Find where the given text appears and provide that cell's center as (x, y) coordinate. 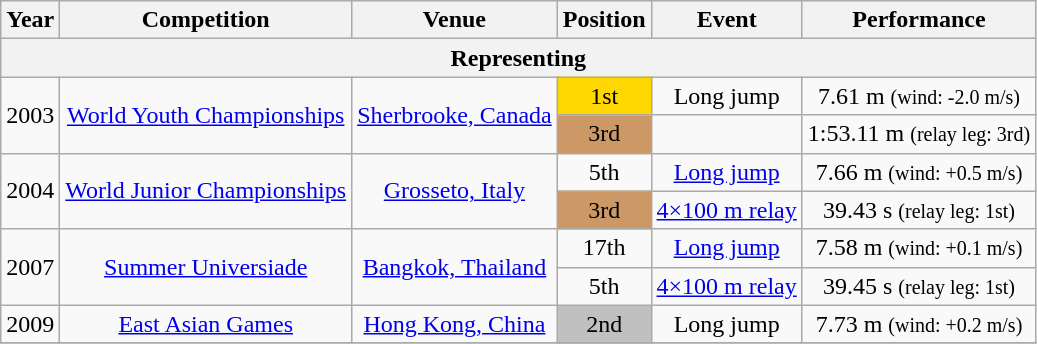
2007 (30, 267)
Performance (918, 20)
39.45 s (relay leg: 1st) (918, 286)
1:53.11 m (relay leg: 3rd) (918, 134)
2003 (30, 115)
Event (726, 20)
Sherbrooke, Canada (455, 115)
Year (30, 20)
1st (604, 96)
Summer Universiade (206, 267)
2009 (30, 324)
2nd (604, 324)
World Junior Championships (206, 191)
2004 (30, 191)
East Asian Games (206, 324)
7.61 m (wind: -2.0 m/s) (918, 96)
Grosseto, Italy (455, 191)
39.43 s (relay leg: 1st) (918, 210)
7.58 m (wind: +0.1 m/s) (918, 248)
World Youth Championships (206, 115)
7.66 m (wind: +0.5 m/s) (918, 172)
7.73 m (wind: +0.2 m/s) (918, 324)
Hong Kong, China (455, 324)
Position (604, 20)
17th (604, 248)
Venue (455, 20)
Bangkok, Thailand (455, 267)
Representing (518, 58)
Competition (206, 20)
